Scan for the cell matching the given text and deliver its (X, Y) coordinate at center. 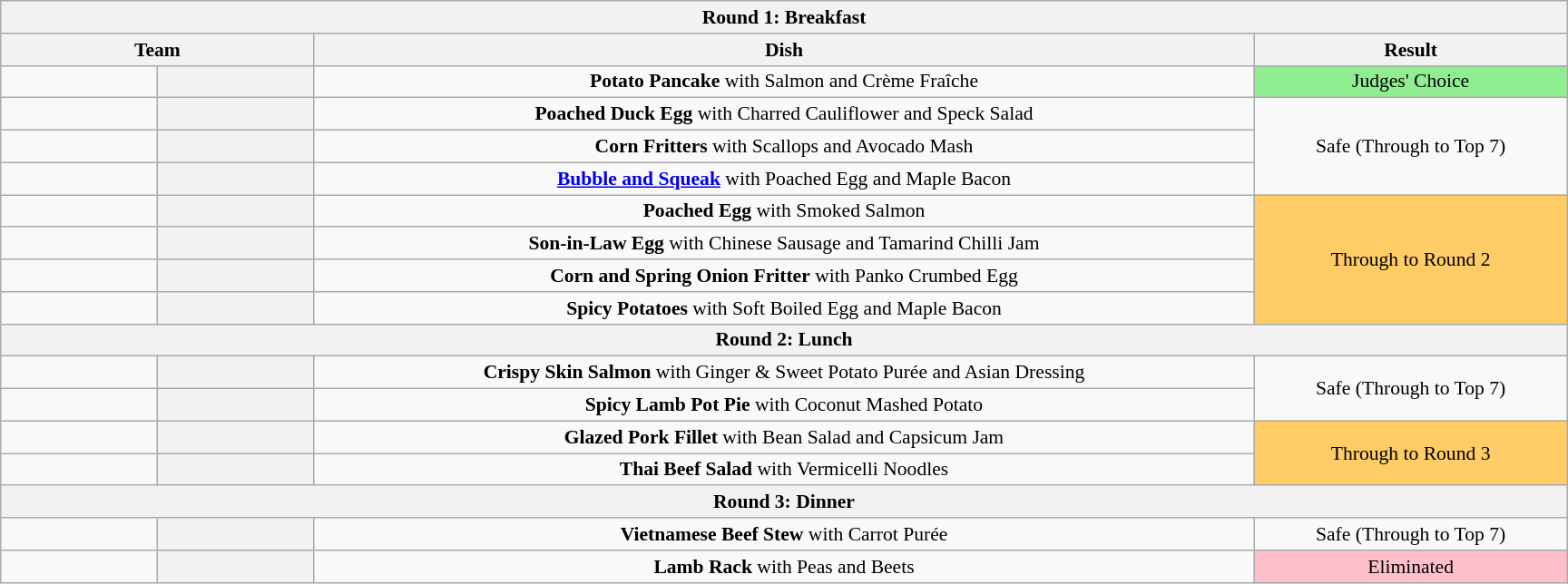
Lamb Rack with Peas and Beets (784, 567)
Son-in-Law Egg with Chinese Sausage and Tamarind Chilli Jam (784, 244)
Poached Duck Egg with Charred Cauliflower and Speck Salad (784, 114)
Vietnamese Beef Stew with Carrot Purée (784, 534)
Judges' Choice (1410, 82)
Round 2: Lunch (784, 340)
Team (158, 50)
Poached Egg with Smoked Salmon (784, 211)
Potato Pancake with Salmon and Crème Fraîche (784, 82)
Glazed Pork Fillet with Bean Salad and Capsicum Jam (784, 437)
Round 1: Breakfast (784, 17)
Through to Round 2 (1410, 259)
Corn Fritters with Scallops and Avocado Mash (784, 147)
Result (1410, 50)
Round 3: Dinner (784, 502)
Bubble and Squeak with Poached Egg and Maple Bacon (784, 179)
Thai Beef Salad with Vermicelli Noodles (784, 470)
Spicy Potatoes with Soft Boiled Egg and Maple Bacon (784, 308)
Eliminated (1410, 567)
Through to Round 3 (1410, 453)
Corn and Spring Onion Fritter with Panko Crumbed Egg (784, 276)
Dish (784, 50)
Spicy Lamb Pot Pie with Coconut Mashed Potato (784, 405)
Crispy Skin Salmon with Ginger & Sweet Potato Purée and Asian Dressing (784, 373)
